Find where the given text appears and provide that cell's center as [X, Y] coordinate. 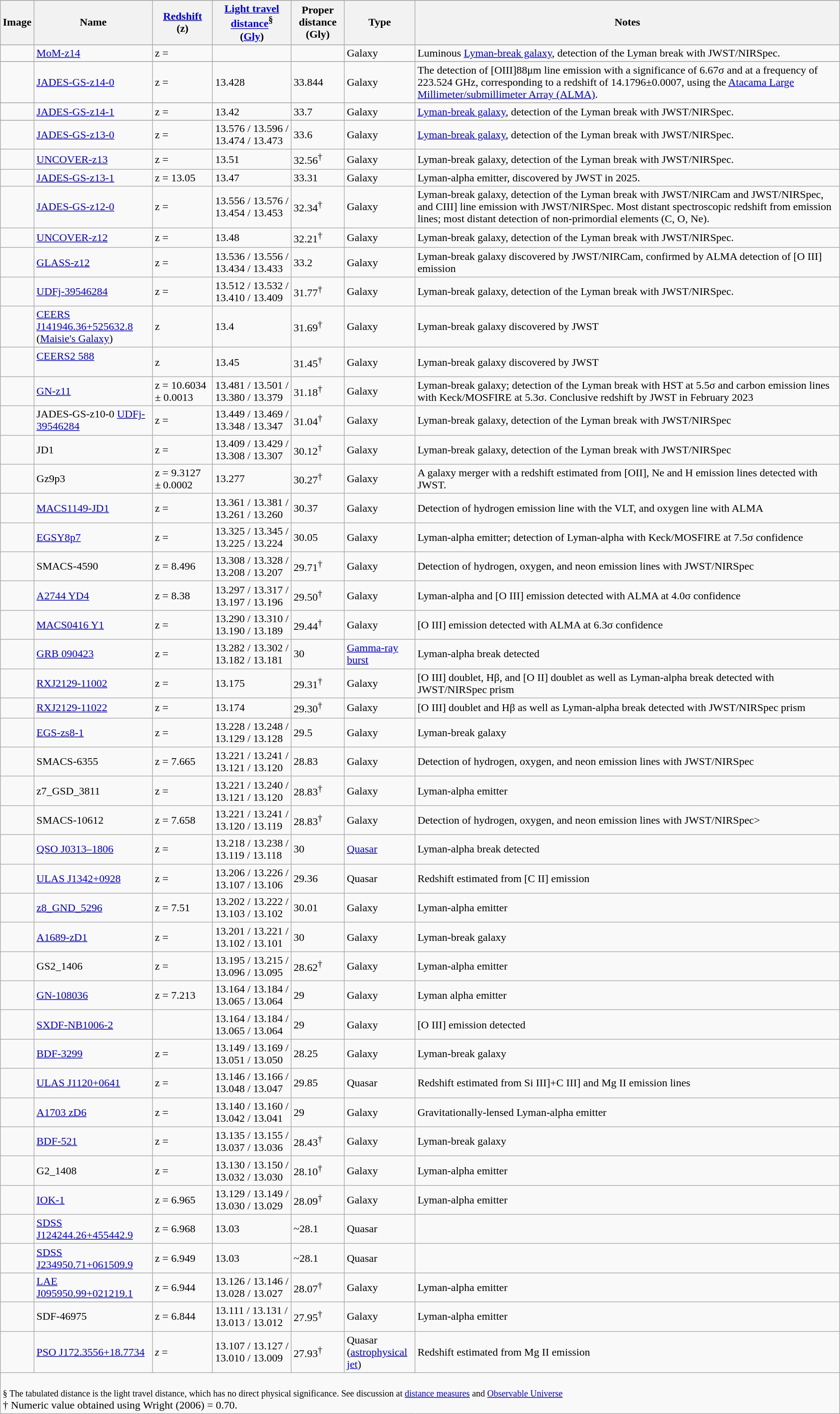
RXJ2129-11002 [93, 683]
z = 7.51 [183, 908]
z = 6.965 [183, 1199]
PSO J172.3556+18.7734 [93, 1352]
Redshift estimated from [C II] emission [627, 879]
MoM-z14 [93, 53]
13.47 [252, 178]
A1689-zD1 [93, 937]
13.221 / 13.240 / 13.121 / 13.120 [252, 791]
z8_GND_5296 [93, 908]
Quasar(astrophysical jet) [380, 1352]
13.202 / 13.222 / 13.103 / 13.102 [252, 908]
29.50† [318, 595]
Lyman-alpha emitter; detection of Lyman-alpha with Keck/MOSFIRE at 7.5σ confidence [627, 537]
29.85 [318, 1083]
z = 13.05 [183, 178]
z = 10.6034 ± 0.0013 [183, 391]
z7_GSD_3811 [93, 791]
Detection of hydrogen emission line with the VLT, and oxygen line with ALMA [627, 508]
13.449 / 13.469 / 13.348 / 13.347 [252, 420]
33.6 [318, 135]
13.536 / 13.556 / 13.434 / 13.433 [252, 262]
13.221 / 13.241 / 13.121 / 13.120 [252, 761]
13.290 / 13.310 / 13.190 / 13.189 [252, 625]
Detection of hydrogen, oxygen, and neon emission lines with JWST/NIRSpec> [627, 820]
13.428 [252, 82]
13.297 / 13.317 / 13.197 / 13.196 [252, 595]
BDF-521 [93, 1141]
Redshift estimated from Si III]+C III] and Mg II emission lines [627, 1083]
13.175 [252, 683]
29.5 [318, 733]
GS2_1406 [93, 966]
JADES-GS-z14-0 [93, 82]
z = 6.844 [183, 1317]
Lyman alpha emitter [627, 996]
32.56† [318, 160]
IOK-1 [93, 1199]
z = 7.665 [183, 761]
UNCOVER-z13 [93, 160]
Lyman-break galaxy discovered by JWST/NIRCam, confirmed by ALMA detection of [O III] emission [627, 262]
13.174 [252, 708]
z = 9.3127 ± 0.0002 [183, 479]
31.18† [318, 391]
RXJ2129-11022 [93, 708]
13.45 [252, 362]
30.12† [318, 450]
MACS1149-JD1 [93, 508]
28.07† [318, 1287]
27.93† [318, 1352]
13.308 / 13.328 / 13.208 / 13.207 [252, 566]
29.36 [318, 879]
[O III] doublet, Hβ, and [O II] doublet as well as Lyman-alpha break detected with JWST/NIRSpec prism [627, 683]
z = 7.213 [183, 996]
[O III] emission detected with ALMA at 6.3σ confidence [627, 625]
Lyman-alpha emitter, discovered by JWST in 2025. [627, 178]
QSO J0313–1806 [93, 849]
30.05 [318, 537]
z = 6.944 [183, 1287]
Gamma-ray burst [380, 654]
JADES-GS-z12-0 [93, 207]
13.206 / 13.226 / 13.107 / 13.106 [252, 879]
Name [93, 22]
A1703 zD6 [93, 1112]
30.37 [318, 508]
13.481 / 13.501 / 13.380 / 13.379 [252, 391]
13.218 / 13.238 / 13.119 / 13.118 [252, 849]
30.01 [318, 908]
GRB 090423 [93, 654]
13.140 / 13.160 / 13.042 / 13.041 [252, 1112]
JADES-GS-z13-1 [93, 178]
z = 6.968 [183, 1229]
Redshift (z) [183, 22]
UNCOVER-z12 [93, 238]
z = 7.658 [183, 820]
SDSS J234950.71+061509.9 [93, 1258]
29.31† [318, 683]
33.7 [318, 111]
13.146 / 13.166 / 13.048 / 13.047 [252, 1083]
13.42 [252, 111]
GN-z11 [93, 391]
SMACS-4590 [93, 566]
SDF-46975 [93, 1317]
13.149 / 13.169 / 13.051 / 13.050 [252, 1054]
[O III] doublet and Hβ as well as Lyman-alpha break detected with JWST/NIRSpec prism [627, 708]
13.129 / 13.149 / 13.030 / 13.029 [252, 1199]
Image [17, 22]
13.277 [252, 479]
28.10† [318, 1171]
CEERS J141946.36+525632.8(Maisie's Galaxy) [93, 327]
ULAS J1342+0928 [93, 879]
z = 8.38 [183, 595]
A galaxy merger with a redshift estimated from [OII], Ne and H emission lines detected with JWST. [627, 479]
13.135 / 13.155 / 13.037 / 13.036 [252, 1141]
SMACS-10612 [93, 820]
[O III] emission detected [627, 1024]
A2744 YD4 [93, 595]
z = 8.496 [183, 566]
33.844 [318, 82]
28.83 [318, 761]
13.512 / 13.532 / 13.410 / 13.409 [252, 292]
13.130 / 13.150 / 13.032 / 13.030 [252, 1171]
MACS0416 Y1 [93, 625]
Gravitationally-lensed Lyman-alpha emitter [627, 1112]
29.71† [318, 566]
Notes [627, 22]
Light travel distance§ (Gly) [252, 22]
13.107 / 13.127 / 13.010 / 13.009 [252, 1352]
29.44† [318, 625]
31.77† [318, 292]
SXDF-NB1006-2 [93, 1024]
33.2 [318, 262]
13.325 / 13.345 / 13.225 / 13.224 [252, 537]
13.4 [252, 327]
ULAS J1120+0641 [93, 1083]
JADES-GS-z14-1 [93, 111]
GN-108036 [93, 996]
Lyman-alpha and [O III] emission detected with ALMA at 4.0σ confidence [627, 595]
SMACS-6355 [93, 761]
Redshift estimated from Mg II emission [627, 1352]
27.95† [318, 1317]
13.126 / 13.146 / 13.028 / 13.027 [252, 1287]
Gz9p3 [93, 479]
G2_1408 [93, 1171]
32.34† [318, 207]
GLASS-z12 [93, 262]
31.45† [318, 362]
13.556 / 13.576 / 13.454 / 13.453 [252, 207]
13.51 [252, 160]
JADES-GS-z10-0 UDFj-39546284 [93, 420]
13.576 / 13.596 / 13.474 / 13.473 [252, 135]
13.111 / 13.131 / 13.013 / 13.012 [252, 1317]
31.69† [318, 327]
13.221 / 13.241 / 13.120 / 13.119 [252, 820]
EGSY8p7 [93, 537]
28.09† [318, 1199]
BDF-3299 [93, 1054]
z = 6.949 [183, 1258]
13.282 / 13.302 / 13.182 / 13.181 [252, 654]
UDFj-39546284 [93, 292]
30.27† [318, 479]
JD1 [93, 450]
29.30† [318, 708]
13.48 [252, 238]
28.25 [318, 1054]
33.31 [318, 178]
13.195 / 13.215 / 13.096 / 13.095 [252, 966]
32.21† [318, 238]
EGS-zs8-1 [93, 733]
13.409 / 13.429 / 13.308 / 13.307 [252, 450]
Proper distance(Gly) [318, 22]
JADES-GS-z13-0 [93, 135]
13.201 / 13.221 / 13.102 / 13.101 [252, 937]
CEERS2 588 [93, 362]
28.62† [318, 966]
28.43† [318, 1141]
13.361 / 13.381 / 13.261 / 13.260 [252, 508]
13.228 / 13.248 / 13.129 / 13.128 [252, 733]
31.04† [318, 420]
SDSS J124244.26+455442.9 [93, 1229]
Luminous Lyman-break galaxy, detection of the Lyman break with JWST/NIRSpec. [627, 53]
LAE J095950.99+021219.1 [93, 1287]
Type [380, 22]
